Pinpoint the cell where the given text exists, returning its [X, Y] midpoint coordinate. 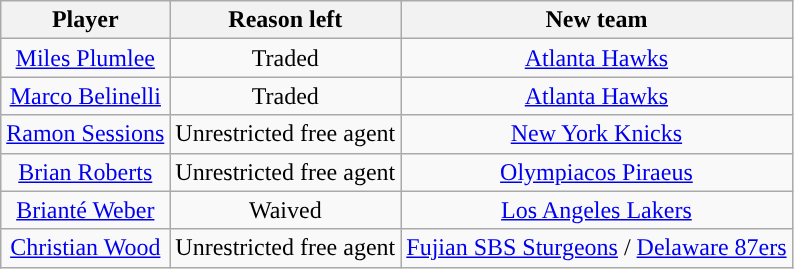
Waived [286, 210]
New York Knicks [596, 134]
Brian Roberts [86, 172]
Christian Wood [86, 248]
Miles Plumlee [86, 58]
Reason left [286, 20]
Fujian SBS Sturgeons / Delaware 87ers [596, 248]
Los Angeles Lakers [596, 210]
Player [86, 20]
Marco Belinelli [86, 96]
Olympiacos Piraeus [596, 172]
New team [596, 20]
Ramon Sessions [86, 134]
Brianté Weber [86, 210]
